Extract the [X, Y] coordinate from the center of the cell holding the provided text.  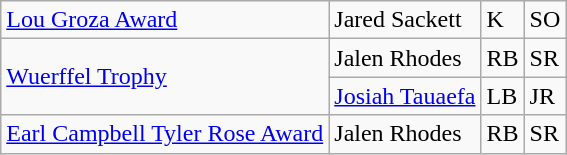
JR [545, 96]
Jared Sackett [405, 20]
Josiah Tauaefa [405, 96]
LB [502, 96]
K [502, 20]
Wuerffel Trophy [165, 77]
Earl Campbell Tyler Rose Award [165, 134]
Lou Groza Award [165, 20]
SO [545, 20]
